For the text-containing cell, return its midpoint in [x, y] coordinate format. 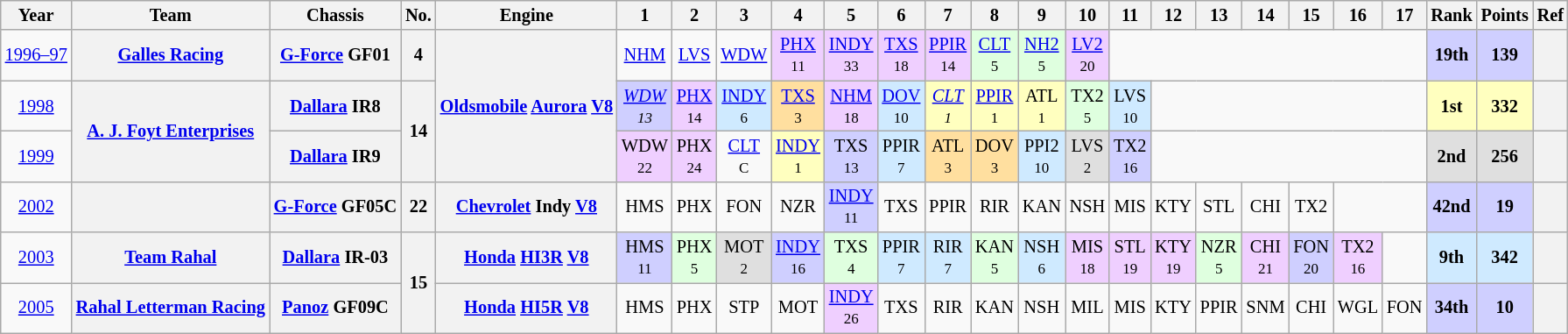
Dallara IR-03 [335, 258]
342 [1505, 258]
NHM18 [851, 106]
Rank [1452, 15]
3 [744, 15]
1999 [37, 156]
332 [1505, 106]
HMS11 [644, 258]
LVS10 [1129, 106]
PHX14 [694, 106]
PPIR14 [947, 55]
INDY33 [851, 55]
Year [37, 15]
PPI210 [1042, 156]
CLT5 [995, 55]
Points [1505, 15]
6 [901, 15]
CLTC [744, 156]
DOV10 [901, 106]
No. [418, 15]
2003 [37, 258]
INDY11 [851, 207]
Honda HI3R V8 [527, 258]
19th [1452, 55]
INDY26 [851, 308]
17 [1404, 15]
Chevrolet Indy V8 [527, 207]
A. J. Foyt Enterprises [171, 131]
13 [1219, 15]
TXS18 [901, 55]
FON20 [1311, 258]
RIR7 [947, 258]
2002 [37, 207]
139 [1505, 55]
STL19 [1129, 258]
NH25 [1042, 55]
PHX5 [694, 258]
STL [1219, 207]
2005 [37, 308]
PPIR1 [995, 106]
1st [1452, 106]
NSH6 [1042, 258]
Dallara IR8 [335, 106]
MOT2 [744, 258]
Rahal Letterman Racing [171, 308]
Team [171, 15]
Chassis [335, 15]
MIL [1087, 308]
19 [1505, 207]
CHI21 [1266, 258]
16 [1358, 15]
Oldsmobile Aurora V8 [527, 105]
NHM [644, 55]
7 [947, 15]
INDY16 [798, 258]
9 [1042, 15]
1996–97 [37, 55]
42nd [1452, 207]
INDY1 [798, 156]
Ref [1550, 15]
CLT1 [947, 106]
INDY6 [744, 106]
MOT [798, 308]
Honda HI5R V8 [527, 308]
TX2 [1311, 207]
WGL [1358, 308]
2nd [1452, 156]
MIS18 [1087, 258]
G-Force GF05C [335, 207]
TXS4 [851, 258]
Panoz GF09C [335, 308]
TXS13 [851, 156]
WDW22 [644, 156]
LVS2 [1087, 156]
WDW [744, 55]
ATL3 [947, 156]
9th [1452, 258]
PHX11 [798, 55]
11 [1129, 15]
NZR5 [1219, 258]
WDW13 [644, 106]
TX25 [1087, 106]
KAN5 [995, 258]
Engine [527, 15]
SNM [1266, 308]
256 [1505, 156]
34th [1452, 308]
TXS3 [798, 106]
PHX24 [694, 156]
ATL1 [1042, 106]
STP [744, 308]
1998 [37, 106]
LVS [694, 55]
8 [995, 15]
DOV3 [995, 156]
KTY19 [1173, 258]
12 [1173, 15]
Dallara IR9 [335, 156]
Galles Racing [171, 55]
G-Force GF01 [335, 55]
Team Rahal [171, 258]
LV220 [1087, 55]
22 [418, 207]
1 [644, 15]
NZR [798, 207]
5 [851, 15]
2 [694, 15]
